Determine the (X, Y) coordinate at the center of the cell enclosing the given text.  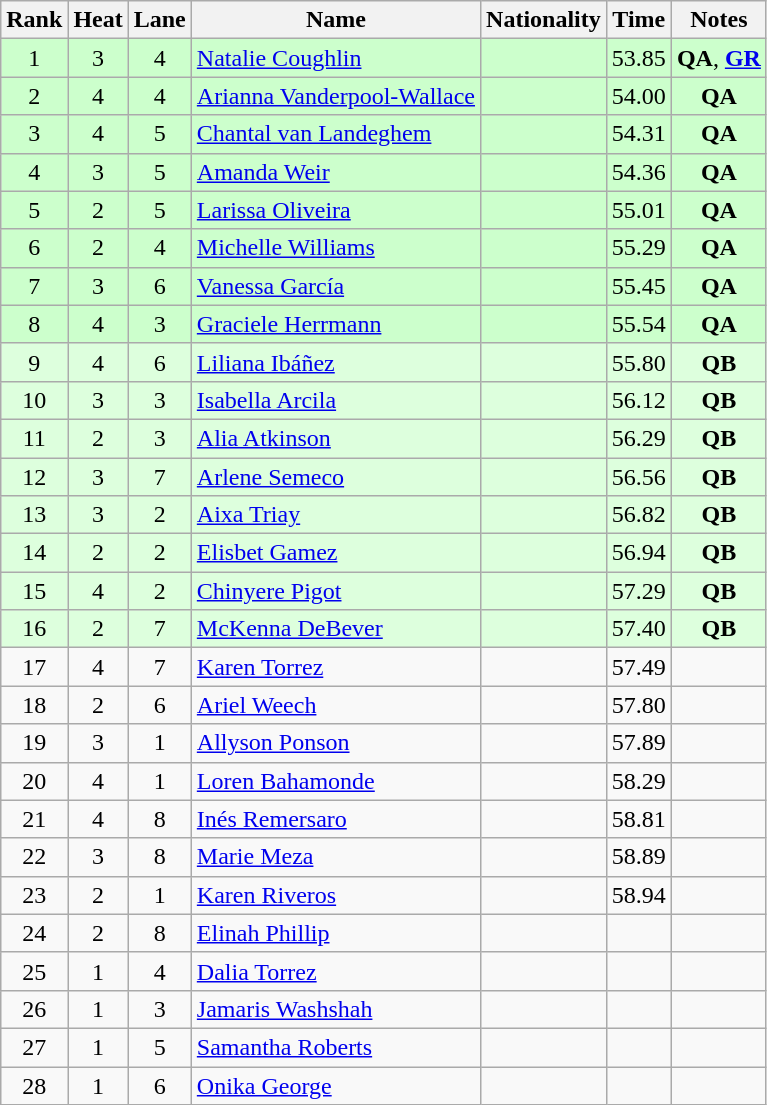
21 (34, 819)
Allyson Ponson (336, 743)
22 (34, 857)
55.29 (638, 248)
Lane (160, 20)
Liliana Ibáñez (336, 362)
9 (34, 362)
Arlene Semeco (336, 477)
Samantha Roberts (336, 1047)
Vanessa García (336, 286)
56.82 (638, 515)
58.89 (638, 857)
13 (34, 515)
Heat (98, 20)
27 (34, 1047)
18 (34, 705)
19 (34, 743)
58.94 (638, 895)
55.01 (638, 210)
57.29 (638, 591)
Inés Remersaro (336, 819)
Nationality (544, 20)
57.89 (638, 743)
Marie Meza (336, 857)
Karen Torrez (336, 667)
57.40 (638, 629)
Karen Riveros (336, 895)
Isabella Arcila (336, 400)
Michelle Williams (336, 248)
56.12 (638, 400)
26 (34, 1009)
McKenna DeBever (336, 629)
55.54 (638, 324)
56.56 (638, 477)
54.00 (638, 96)
58.29 (638, 781)
Name (336, 20)
Alia Atkinson (336, 438)
Loren Bahamonde (336, 781)
QA, GR (718, 58)
57.80 (638, 705)
55.80 (638, 362)
20 (34, 781)
Ariel Weech (336, 705)
Dalia Torrez (336, 971)
15 (34, 591)
Amanda Weir (336, 172)
17 (34, 667)
56.29 (638, 438)
12 (34, 477)
Larissa Oliveira (336, 210)
Onika George (336, 1085)
Graciele Herrmann (336, 324)
24 (34, 933)
Chinyere Pigot (336, 591)
16 (34, 629)
25 (34, 971)
57.49 (638, 667)
56.94 (638, 553)
54.31 (638, 134)
Jamaris Washshah (336, 1009)
54.36 (638, 172)
Elisbet Gamez (336, 553)
11 (34, 438)
10 (34, 400)
23 (34, 895)
Natalie Coughlin (336, 58)
14 (34, 553)
28 (34, 1085)
Time (638, 20)
Notes (718, 20)
Chantal van Landeghem (336, 134)
Elinah Phillip (336, 933)
58.81 (638, 819)
Rank (34, 20)
Aixa Triay (336, 515)
53.85 (638, 58)
55.45 (638, 286)
Arianna Vanderpool-Wallace (336, 96)
